Return [X, Y] of the center of cell containing provided text 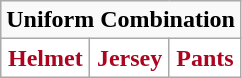
Jersey [130, 58]
Uniform Combination [121, 20]
Helmet [46, 58]
Pants [204, 58]
